Detect which cell encompasses the target text, then output its (x, y) center coordinate. 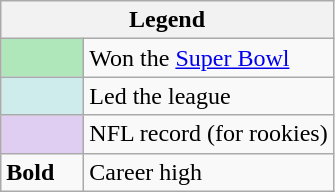
Won the Super Bowl (208, 58)
Bold (42, 172)
NFL record (for rookies) (208, 134)
Legend (167, 20)
Led the league (208, 96)
Career high (208, 172)
